Find where the given text appears and provide that cell's center as [X, Y] coordinate. 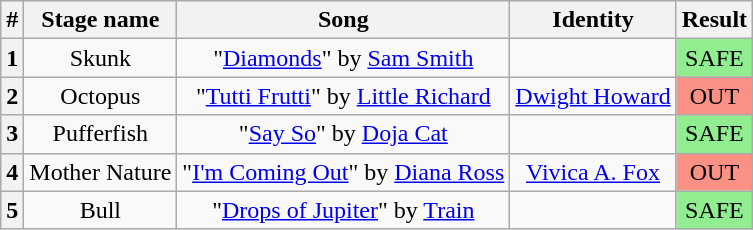
Bull [100, 210]
Dwight Howard [593, 96]
# [12, 20]
1 [12, 58]
Song [344, 20]
"Say So" by Doja Cat [344, 134]
"I'm Coming Out" by Diana Ross [344, 172]
"Tutti Frutti" by Little Richard [344, 96]
Pufferfish [100, 134]
Skunk [100, 58]
"Diamonds" by Sam Smith [344, 58]
Result [714, 20]
Identity [593, 20]
5 [12, 210]
3 [12, 134]
4 [12, 172]
Octopus [100, 96]
Vivica A. Fox [593, 172]
Stage name [100, 20]
Mother Nature [100, 172]
"Drops of Jupiter" by Train [344, 210]
2 [12, 96]
